Pinpoint the cell where the given text exists, returning its [X, Y] midpoint coordinate. 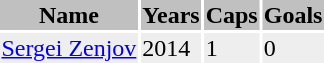
Sergei Zenjov [69, 48]
0 [293, 48]
Name [69, 15]
2014 [171, 48]
Years [171, 15]
1 [232, 48]
Caps [232, 15]
Goals [293, 15]
